Determine the (X, Y) coordinate at the center of the cell enclosing the given text.  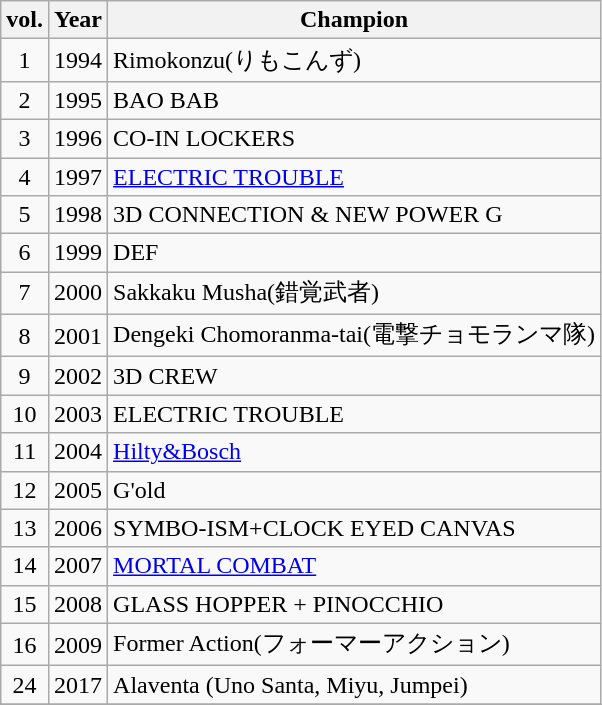
1998 (78, 215)
11 (25, 452)
1997 (78, 177)
1 (25, 60)
13 (25, 528)
2007 (78, 566)
BAO BAB (354, 100)
2001 (78, 336)
Hilty&Bosch (354, 452)
Sakkaku Musha(錯覚武者) (354, 294)
2017 (78, 685)
6 (25, 253)
Rimokonzu(りもこんず) (354, 60)
1996 (78, 138)
12 (25, 490)
1999 (78, 253)
8 (25, 336)
2004 (78, 452)
vol. (25, 20)
3D CREW (354, 376)
2005 (78, 490)
MORTAL COMBAT (354, 566)
Dengeki Chomoranma-tai(電撃チョモランマ隊) (354, 336)
2003 (78, 414)
Year (78, 20)
9 (25, 376)
2008 (78, 604)
2009 (78, 644)
3 (25, 138)
10 (25, 414)
GLASS HOPPER + PINOCCHIO (354, 604)
1994 (78, 60)
2002 (78, 376)
14 (25, 566)
2000 (78, 294)
24 (25, 685)
7 (25, 294)
5 (25, 215)
2 (25, 100)
Champion (354, 20)
DEF (354, 253)
15 (25, 604)
Alaventa (Uno Santa, Miyu, Jumpei) (354, 685)
2006 (78, 528)
SYMBO-ISM+CLOCK EYED CANVAS (354, 528)
1995 (78, 100)
CO-IN LOCKERS (354, 138)
3D CONNECTION & NEW POWER G (354, 215)
4 (25, 177)
G'old (354, 490)
16 (25, 644)
Former Action(フォーマーアクション) (354, 644)
